Find where the given text appears and provide that cell's center as (x, y) coordinate. 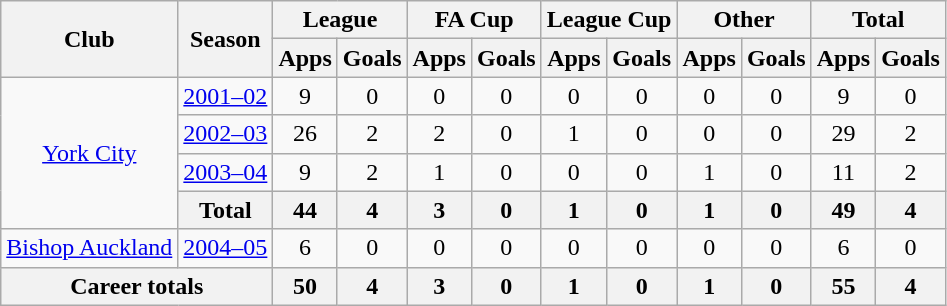
2002–03 (226, 134)
26 (305, 134)
11 (843, 172)
44 (305, 210)
League Cup (609, 20)
2001–02 (226, 96)
League (340, 20)
Bishop Auckland (90, 248)
Club (90, 39)
50 (305, 286)
Season (226, 39)
49 (843, 210)
York City (90, 153)
2003–04 (226, 172)
Other (744, 20)
29 (843, 134)
2004–05 (226, 248)
FA Cup (474, 20)
55 (843, 286)
Career totals (137, 286)
